Return the (X, Y) coordinate for the center point of the cell that contains the specified text.  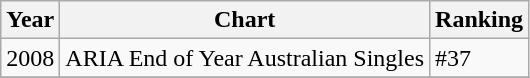
Chart (245, 20)
Year (30, 20)
2008 (30, 58)
ARIA End of Year Australian Singles (245, 58)
#37 (480, 58)
Ranking (480, 20)
